Extract the [x, y] coordinate from the center of the cell holding the provided text.  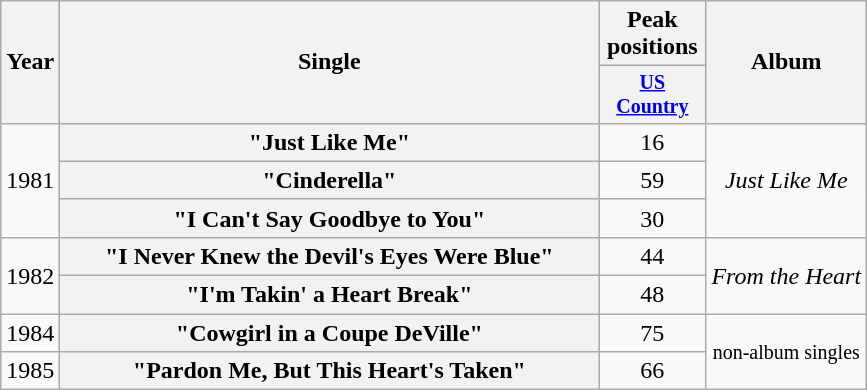
75 [652, 333]
"I Can't Say Goodbye to You" [330, 218]
"Just Like Me" [330, 142]
"Cinderella" [330, 180]
48 [652, 295]
16 [652, 142]
"I Never Knew the Devil's Eyes Were Blue" [330, 256]
44 [652, 256]
66 [652, 371]
Album [786, 62]
From the Heart [786, 275]
1982 [30, 275]
1985 [30, 371]
Single [330, 62]
"I'm Takin' a Heart Break" [330, 295]
"Pardon Me, But This Heart's Taken" [330, 371]
non-album singles [786, 352]
1981 [30, 180]
30 [652, 218]
Peak positions [652, 34]
US Country [652, 94]
1984 [30, 333]
59 [652, 180]
"Cowgirl in a Coupe DeVille" [330, 333]
Year [30, 62]
Just Like Me [786, 180]
